Output the (X, Y) coordinate of the center of the cell containing the given text.  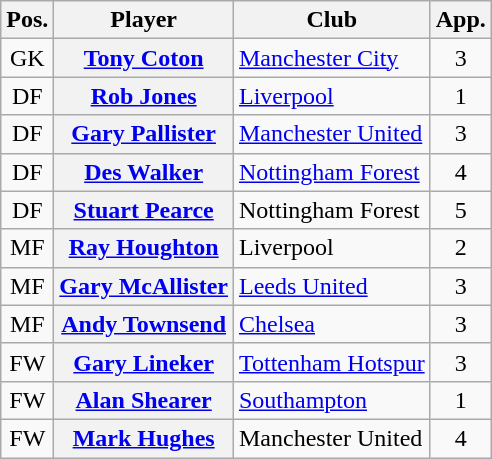
2 (460, 248)
Chelsea (332, 324)
Gary Pallister (144, 134)
Alan Shearer (144, 400)
Stuart Pearce (144, 210)
Mark Hughes (144, 438)
Rob Jones (144, 96)
Pos. (28, 20)
Player (144, 20)
Ray Houghton (144, 248)
Tottenham Hotspur (332, 362)
5 (460, 210)
Leeds United (332, 286)
Des Walker (144, 172)
App. (460, 20)
GK (28, 58)
Club (332, 20)
Tony Coton (144, 58)
Andy Townsend (144, 324)
Gary McAllister (144, 286)
Southampton (332, 400)
Manchester City (332, 58)
Gary Lineker (144, 362)
